Provide the [x, y] coordinate of the cell's center where the given text is located.  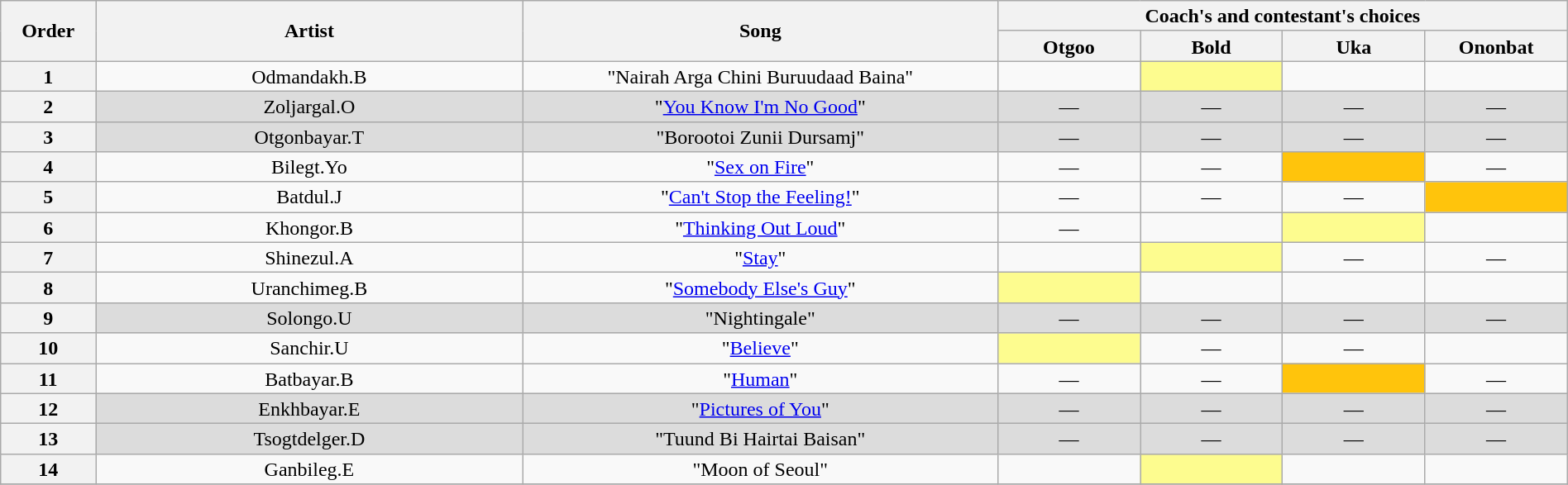
Otgonbayar.T [309, 137]
13 [48, 440]
7 [48, 258]
11 [48, 378]
"Moon of Seoul" [760, 469]
Ganbileg.E [309, 469]
Uranchimeg.B [309, 288]
12 [48, 408]
Sanchir.U [309, 349]
Solongo.U [309, 317]
9 [48, 317]
Batdul.J [309, 197]
Coach's and contestant's choices [1282, 17]
Order [48, 31]
Zoljargal.O [309, 106]
Khongor.B [309, 228]
1 [48, 76]
"You Know I'm No Good" [760, 106]
14 [48, 469]
3 [48, 137]
"Nightingale" [760, 317]
Tsogtdelger.D [309, 440]
Shinezul.A [309, 258]
"Somebody Else's Guy" [760, 288]
"Borootoi Zunii Dursamj" [760, 137]
Artist [309, 31]
2 [48, 106]
5 [48, 197]
Uka [1354, 46]
Odmandakh.B [309, 76]
"Pictures of You" [760, 408]
Batbayar.B [309, 378]
Song [760, 31]
6 [48, 228]
"Believe" [760, 349]
Bilegt.Yo [309, 167]
Ononbat [1496, 46]
"Stay" [760, 258]
"Thinking Out Loud" [760, 228]
"Sex on Fire" [760, 167]
Bold [1212, 46]
10 [48, 349]
"Can't Stop the Feeling!" [760, 197]
"Nairah Arga Chini Buruudaad Baina" [760, 76]
4 [48, 167]
"Tuund Bi Hairtai Baisan" [760, 440]
Enkhbayar.E [309, 408]
8 [48, 288]
Otgoo [1068, 46]
"Human" [760, 378]
